Return the [x, y] coordinate for the center point of the cell that contains the specified text.  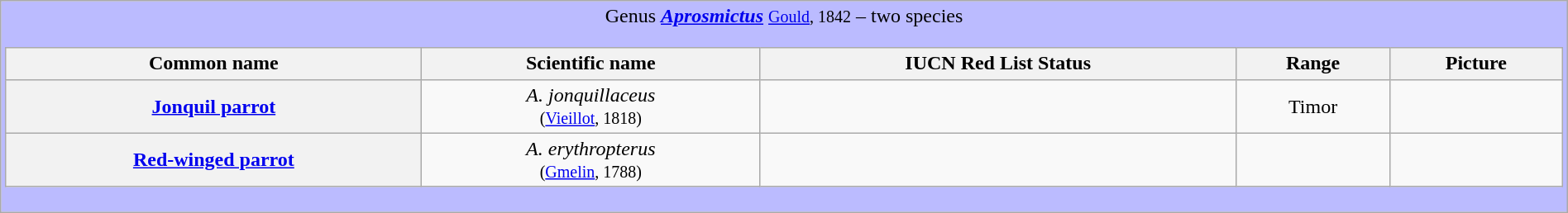
IUCN Red List Status [997, 64]
Red-winged parrot [213, 160]
Scientific name [590, 64]
A. erythropterus (Gmelin, 1788) [590, 160]
Common name [213, 64]
Jonquil parrot [213, 106]
Timor [1312, 106]
Picture [1476, 64]
Range [1312, 64]
A. jonquillaceus (Vieillot, 1818) [590, 106]
